Provide the [X, Y] coordinate of the cell's center where the given text is located.  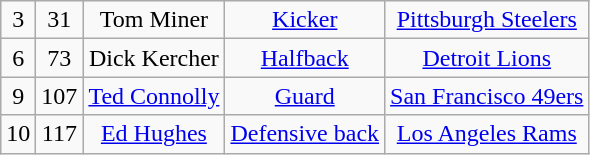
San Francisco 49ers [487, 96]
Tom Miner [154, 20]
73 [60, 58]
Guard [305, 96]
Detroit Lions [487, 58]
Ted Connolly [154, 96]
Kicker [305, 20]
6 [18, 58]
Dick Kercher [154, 58]
Ed Hughes [154, 134]
117 [60, 134]
Halfback [305, 58]
Los Angeles Rams [487, 134]
Pittsburgh Steelers [487, 20]
10 [18, 134]
31 [60, 20]
9 [18, 96]
107 [60, 96]
3 [18, 20]
Defensive back [305, 134]
